Detect which cell encompasses the target text, then output its (x, y) center coordinate. 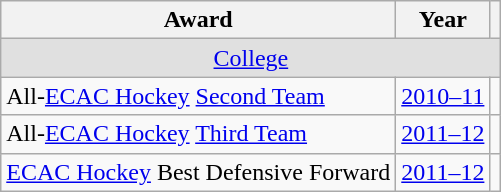
Year (443, 20)
Award (198, 20)
All-ECAC Hockey Third Team (198, 134)
ECAC Hockey Best Defensive Forward (198, 172)
College (251, 58)
2010–11 (443, 96)
All-ECAC Hockey Second Team (198, 96)
